For the text-containing cell, return its midpoint in [x, y] coordinate format. 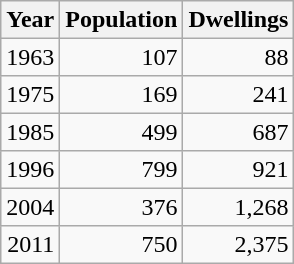
2011 [30, 244]
376 [122, 206]
1975 [30, 94]
1,268 [238, 206]
750 [122, 244]
799 [122, 170]
921 [238, 170]
169 [122, 94]
1985 [30, 132]
88 [238, 56]
107 [122, 56]
Year [30, 20]
1963 [30, 56]
Dwellings [238, 20]
2,375 [238, 244]
Population [122, 20]
2004 [30, 206]
241 [238, 94]
499 [122, 132]
687 [238, 132]
1996 [30, 170]
